Search for the cell housing the specified text and yield its [X, Y] center coordinate. 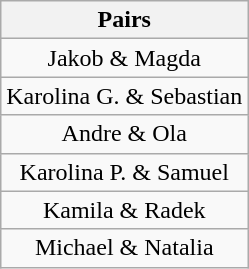
Kamila & Radek [124, 210]
Michael & Natalia [124, 248]
Karolina P. & Samuel [124, 172]
Jakob & Magda [124, 58]
Karolina G. & Sebastian [124, 96]
Andre & Ola [124, 134]
Pairs [124, 20]
